From the cell containing the given text, extract its center point as (X, Y) coordinate. 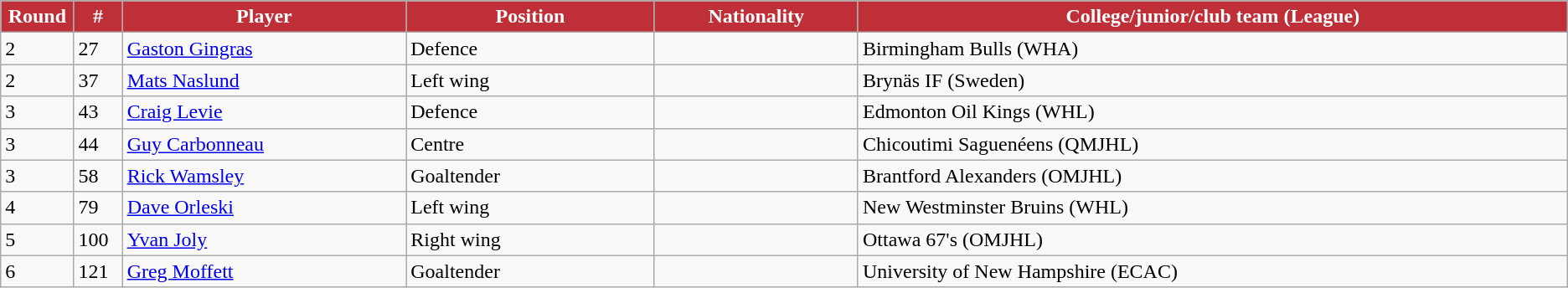
58 (98, 176)
New Westminster Bruins (WHL) (1213, 208)
6 (37, 271)
44 (98, 144)
4 (37, 208)
100 (98, 239)
Rick Wamsley (265, 176)
University of New Hampshire (ECAC) (1213, 271)
Ottawa 67's (OMJHL) (1213, 239)
27 (98, 49)
Nationality (756, 17)
Chicoutimi Saguenéens (QMJHL) (1213, 144)
# (98, 17)
37 (98, 80)
Gaston Gingras (265, 49)
Round (37, 17)
43 (98, 112)
Brynäs IF (Sweden) (1213, 80)
5 (37, 239)
Birmingham Bulls (WHA) (1213, 49)
79 (98, 208)
College/junior/club team (League) (1213, 17)
Position (530, 17)
Player (265, 17)
Centre (530, 144)
Mats Naslund (265, 80)
Yvan Joly (265, 239)
Brantford Alexanders (OMJHL) (1213, 176)
121 (98, 271)
Edmonton Oil Kings (WHL) (1213, 112)
Greg Moffett (265, 271)
Right wing (530, 239)
Craig Levie (265, 112)
Dave Orleski (265, 208)
Guy Carbonneau (265, 144)
